For the text-containing cell, return its midpoint in [X, Y] coordinate format. 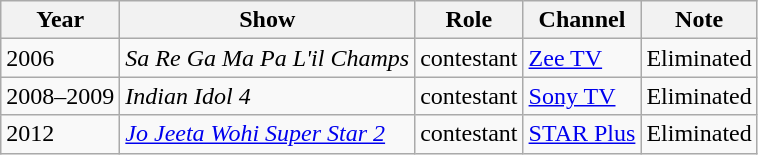
STAR Plus [582, 134]
Jo Jeeta Wohi Super Star 2 [268, 134]
Channel [582, 20]
2012 [60, 134]
Sony TV [582, 96]
Sa Re Ga Ma Pa L'il Champs [268, 58]
2008–2009 [60, 96]
Role [469, 20]
Year [60, 20]
Zee TV [582, 58]
Show [268, 20]
Note [699, 20]
Indian Idol 4 [268, 96]
2006 [60, 58]
